Extract the [X, Y] coordinate from the center of the cell holding the provided text.  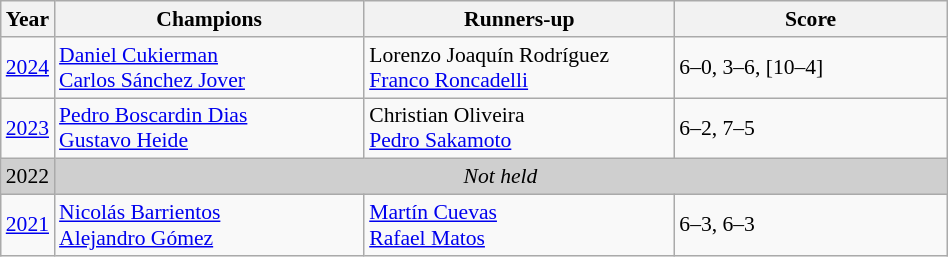
Lorenzo Joaquín Rodríguez Franco Roncadelli [519, 68]
2023 [28, 128]
2021 [28, 226]
Martín Cuevas Rafael Matos [519, 226]
6–2, 7–5 [810, 128]
Nicolás Barrientos Alejandro Gómez [209, 226]
Champions [209, 19]
6–3, 6–3 [810, 226]
6–0, 3–6, [10–4] [810, 68]
2024 [28, 68]
Christian Oliveira Pedro Sakamoto [519, 128]
Pedro Boscardin Dias Gustavo Heide [209, 128]
Not held [500, 177]
Score [810, 19]
Daniel Cukierman Carlos Sánchez Jover [209, 68]
Year [28, 19]
Runners-up [519, 19]
2022 [28, 177]
